Identify which cell holds the provided text, then report its (X, Y) central coordinate. 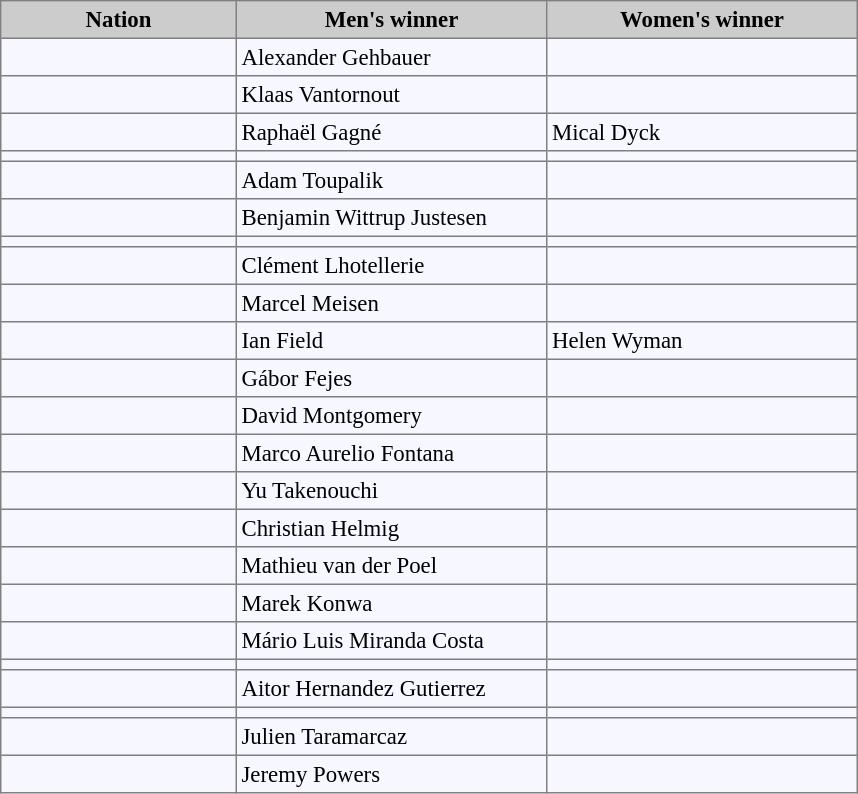
Yu Takenouchi (391, 491)
Christian Helmig (391, 528)
Raphaël Gagné (391, 132)
Marco Aurelio Fontana (391, 453)
Men's winner (391, 20)
Clément Lhotellerie (391, 266)
Alexander Gehbauer (391, 57)
Nation (119, 20)
Marek Konwa (391, 603)
Ian Field (391, 341)
Mathieu van der Poel (391, 566)
Jeremy Powers (391, 774)
Benjamin Wittrup Justesen (391, 218)
Aitor Hernandez Gutierrez (391, 689)
Helen Wyman (702, 341)
Klaas Vantornout (391, 95)
Women's winner (702, 20)
Mário Luis Miranda Costa (391, 641)
David Montgomery (391, 416)
Mical Dyck (702, 132)
Marcel Meisen (391, 303)
Julien Taramarcaz (391, 737)
Gábor Fejes (391, 378)
Adam Toupalik (391, 180)
